Search for the cell housing the specified text and yield its [X, Y] center coordinate. 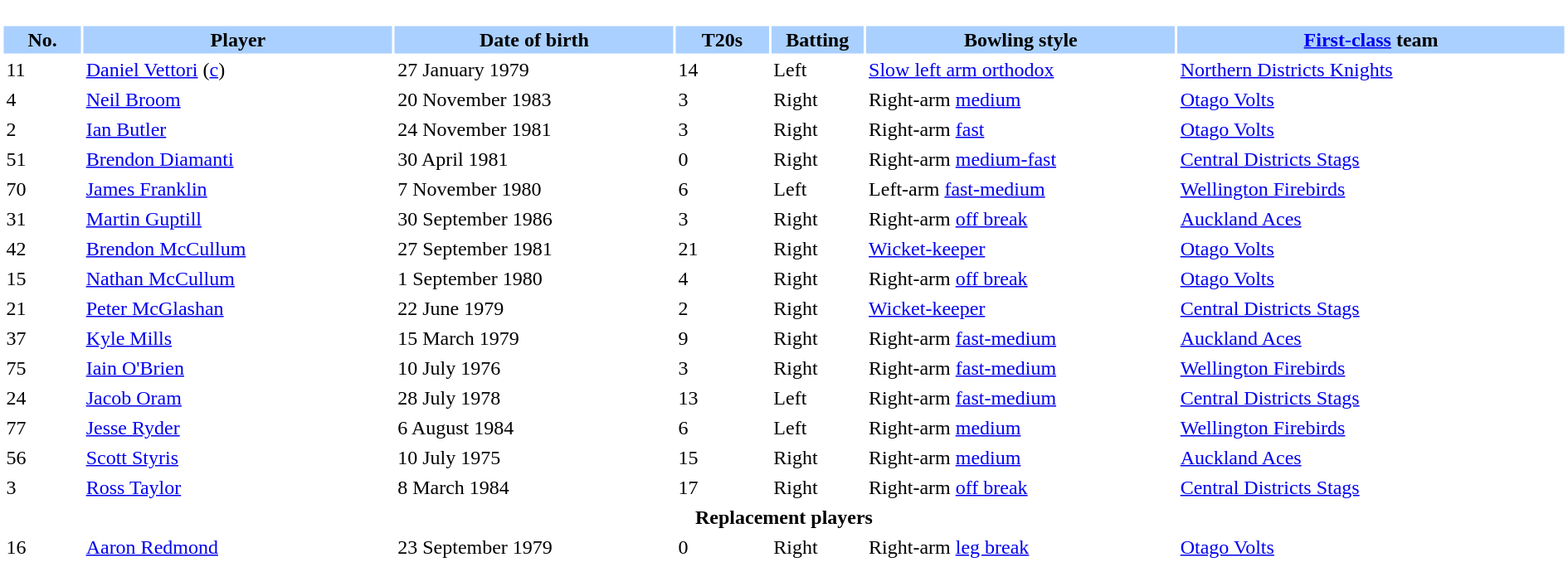
75 [41, 368]
9 [723, 338]
Batting [817, 40]
27 September 1981 [534, 249]
42 [41, 249]
30 September 1986 [534, 219]
Jacob Oram [239, 398]
1 September 1980 [534, 279]
27 January 1979 [534, 70]
Brendon McCullum [239, 249]
Right-arm medium-fast [1020, 159]
Daniel Vettori (c) [239, 70]
Neil Broom [239, 99]
Aaron Redmond [239, 547]
Iain O'Brien [239, 368]
First-class team [1371, 40]
Date of birth [534, 40]
17 [723, 487]
Left-arm fast-medium [1020, 189]
Ian Butler [239, 129]
23 September 1979 [534, 547]
16 [41, 547]
15 March 1979 [534, 338]
Peter McGlashan [239, 308]
51 [41, 159]
Martin Guptill [239, 219]
James Franklin [239, 189]
24 November 1981 [534, 129]
Player [239, 40]
22 June 1979 [534, 308]
Right-arm leg break [1020, 547]
14 [723, 70]
6 August 1984 [534, 428]
10 July 1975 [534, 458]
No. [41, 40]
T20s [723, 40]
Scott Styris [239, 458]
37 [41, 338]
Jesse Ryder [239, 428]
Northern Districts Knights [1371, 70]
56 [41, 458]
20 November 1983 [534, 99]
77 [41, 428]
24 [41, 398]
11 [41, 70]
70 [41, 189]
13 [723, 398]
Ross Taylor [239, 487]
30 April 1981 [534, 159]
Right-arm fast [1020, 129]
Slow left arm orthodox [1020, 70]
10 July 1976 [534, 368]
Bowling style [1020, 40]
7 November 1980 [534, 189]
31 [41, 219]
Brendon Diamanti [239, 159]
8 March 1984 [534, 487]
Replacement players [783, 517]
Kyle Mills [239, 338]
Nathan McCullum [239, 279]
28 July 1978 [534, 398]
